Scan for the cell matching the given text and deliver its (x, y) coordinate at center. 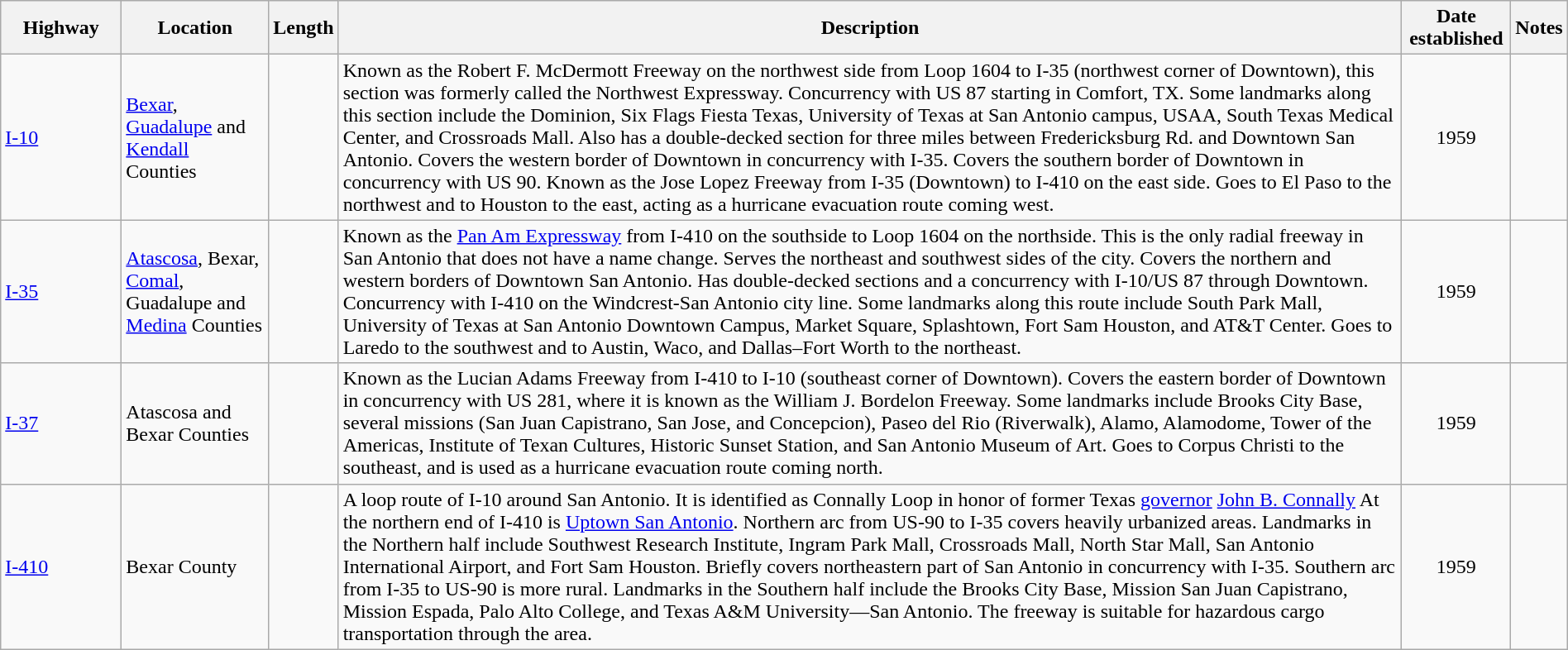
Highway (61, 28)
I-35 (61, 291)
Length (304, 28)
Description (870, 28)
Bexar County (195, 566)
Atascosa and Bexar Counties (195, 423)
Date established (1456, 28)
Notes (1539, 28)
I-37 (61, 423)
I-10 (61, 137)
Bexar, Guadalupe and Kendall Counties (195, 137)
Location (195, 28)
I-410 (61, 566)
Atascosa, Bexar, Comal, Guadalupe and Medina Counties (195, 291)
